Output the (x, y) coordinate of the center of the cell containing the given text.  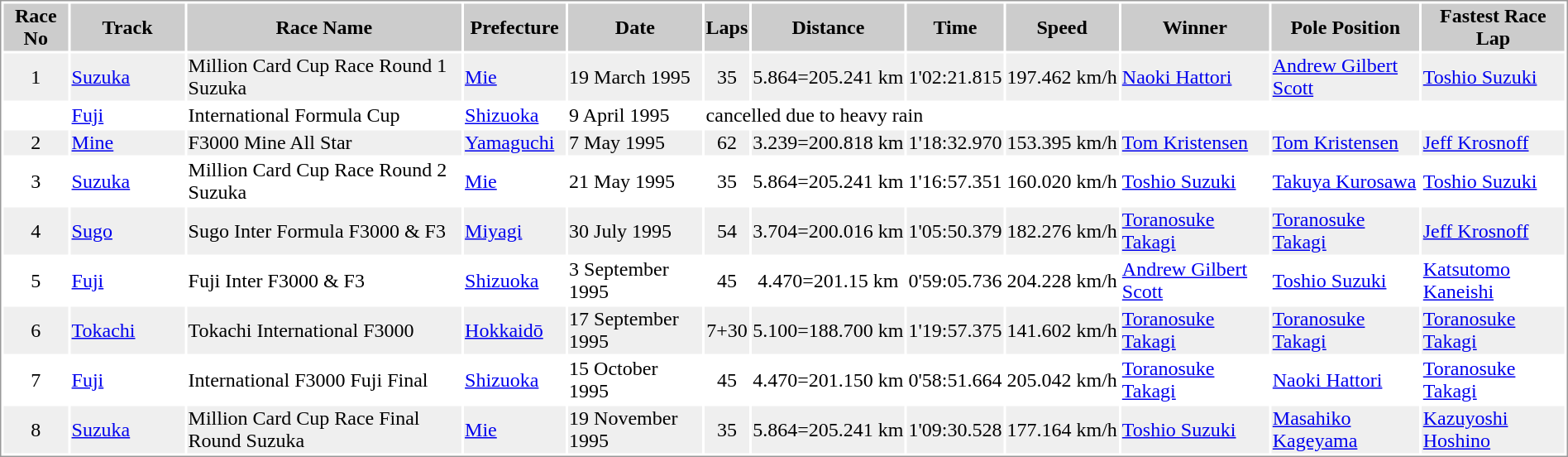
Fastest Race Lap (1493, 26)
Distance (829, 26)
0'58:51.664 (955, 379)
Yamaguchi (514, 143)
Takuya Kurosawa (1345, 180)
5.100=188.700 km (829, 330)
1'16:57.351 (955, 180)
Prefecture (514, 26)
Million Card Cup Race Round 1 Suzuka (324, 76)
Katsutomo Kaneishi (1493, 280)
Date (635, 26)
3.704=200.016 km (829, 230)
21 May 1995 (635, 180)
1'05:50.379 (955, 230)
8 (36, 429)
153.395 km/h (1062, 143)
4.470=201.150 km (829, 379)
205.042 km/h (1062, 379)
5 (36, 280)
19 November 1995 (635, 429)
Pole Position (1345, 26)
Tokachi (127, 330)
3.239=200.818 km (829, 143)
Speed (1062, 26)
1'18:32.970 (955, 143)
0'59:05.736 (955, 280)
160.020 km/h (1062, 180)
F3000 Mine All Star (324, 143)
6 (36, 330)
Kazuyoshi Hoshino (1493, 429)
Masahiko Kageyama (1345, 429)
Million Card Cup Race Round 2 Suzuka (324, 180)
7 (36, 379)
15 October 1995 (635, 379)
3 (36, 180)
54 (727, 230)
1 (36, 76)
Race Name (324, 26)
4 (36, 230)
International F3000 Fuji Final (324, 379)
Race No (36, 26)
cancelled due to heavy rain (853, 115)
Track (127, 26)
Winner (1194, 26)
Miyagi (514, 230)
30 July 1995 (635, 230)
1'02:21.815 (955, 76)
Million Card Cup Race Final Round Suzuka (324, 429)
Sugo Inter Formula F3000 & F3 (324, 230)
Hokkaidō (514, 330)
International Formula Cup (324, 115)
Fuji Inter F3000 & F3 (324, 280)
1'09:30.528 (955, 429)
9 April 1995 (635, 115)
Mine (127, 143)
19 March 1995 (635, 76)
17 September 1995 (635, 330)
204.228 km/h (1062, 280)
7 May 1995 (635, 143)
Sugo (127, 230)
1'19:57.375 (955, 330)
182.276 km/h (1062, 230)
62 (727, 143)
177.164 km/h (1062, 429)
3 September 1995 (635, 280)
Laps (727, 26)
197.462 km/h (1062, 76)
4.470=201.15 km (829, 280)
2 (36, 143)
141.602 km/h (1062, 330)
Time (955, 26)
7+30 (727, 330)
Tokachi International F3000 (324, 330)
